Provide the (x, y) coordinate of the cell's center where the given text is located.  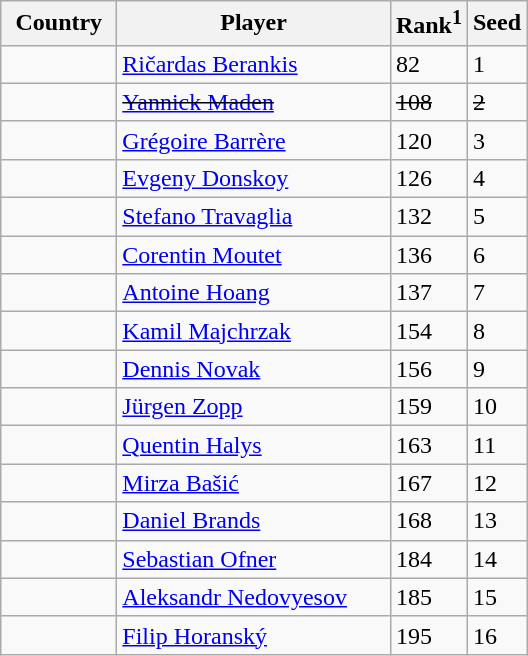
Quentin Halys (254, 445)
Jürgen Zopp (254, 407)
167 (428, 483)
108 (428, 102)
159 (428, 407)
2 (496, 102)
1 (496, 64)
8 (496, 331)
154 (428, 331)
Evgeny Donskoy (254, 178)
132 (428, 217)
6 (496, 255)
Yannick Maden (254, 102)
Mirza Bašić (254, 483)
9 (496, 369)
13 (496, 521)
82 (428, 64)
Player (254, 24)
Dennis Novak (254, 369)
10 (496, 407)
Daniel Brands (254, 521)
Kamil Majchrzak (254, 331)
12 (496, 483)
184 (428, 559)
163 (428, 445)
7 (496, 293)
Antoine Hoang (254, 293)
Ričardas Berankis (254, 64)
Stefano Travaglia (254, 217)
Filip Horanský (254, 635)
Sebastian Ofner (254, 559)
Seed (496, 24)
136 (428, 255)
4 (496, 178)
156 (428, 369)
16 (496, 635)
11 (496, 445)
Aleksandr Nedovyesov (254, 597)
120 (428, 140)
Country (59, 24)
Grégoire Barrère (254, 140)
126 (428, 178)
Corentin Moutet (254, 255)
137 (428, 293)
15 (496, 597)
Rank1 (428, 24)
5 (496, 217)
195 (428, 635)
14 (496, 559)
3 (496, 140)
185 (428, 597)
168 (428, 521)
